Pinpoint the cell where the given text exists, returning its [X, Y] midpoint coordinate. 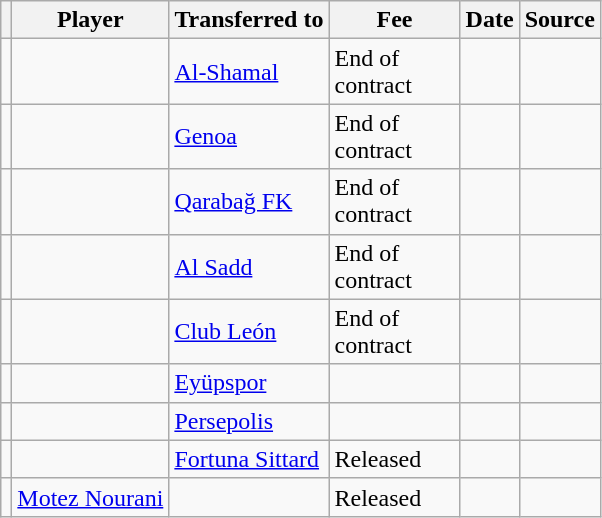
Date [490, 20]
Fortuna Sittard [249, 459]
Fee [394, 20]
Transferred to [249, 20]
Club León [249, 332]
Eyüpspor [249, 383]
Persepolis [249, 421]
Genoa [249, 136]
Al-Shamal [249, 72]
Motez Nourani [90, 497]
Source [560, 20]
Al Sadd [249, 266]
Qarabağ FK [249, 202]
Player [90, 20]
